Return the (X, Y) coordinate for the center point of the cell that contains the specified text.  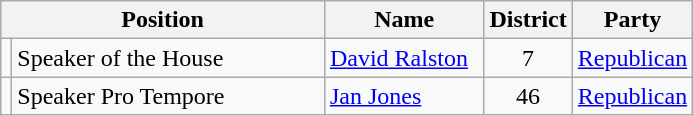
46 (528, 96)
Speaker of the House (168, 58)
Jan Jones (404, 96)
Position (163, 20)
District (528, 20)
Speaker Pro Tempore (168, 96)
Party (632, 20)
David Ralston (404, 58)
7 (528, 58)
Name (404, 20)
